Extract the (X, Y) coordinate from the center of the cell holding the provided text.  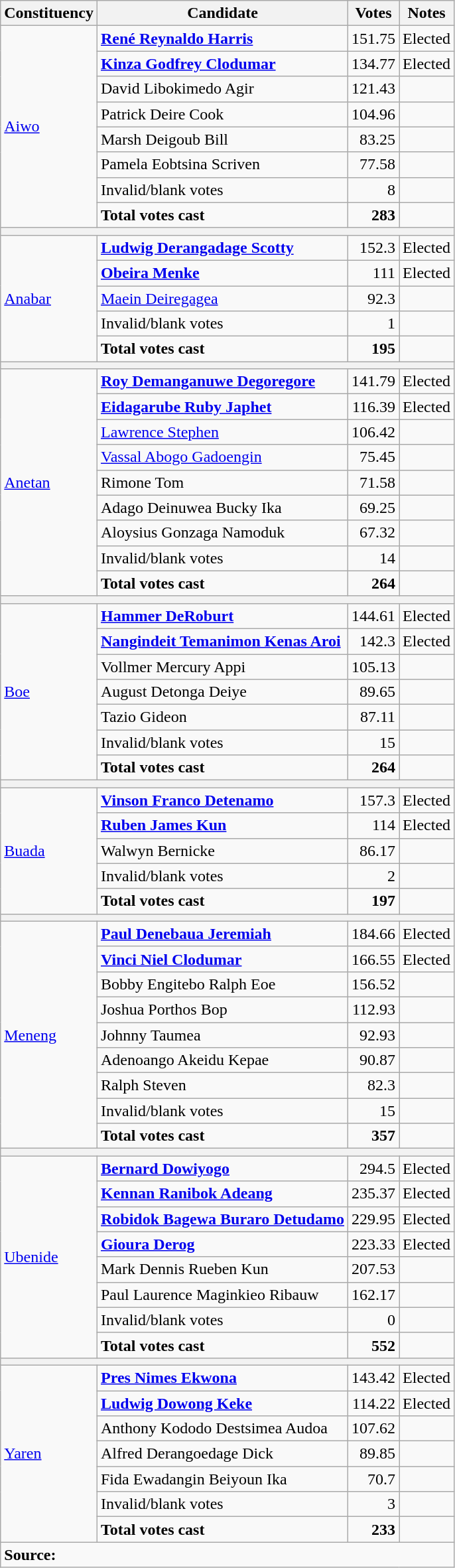
Notes (427, 13)
Vinci Niel Clodumar (222, 959)
Vinson Franco Detenamo (222, 800)
Boe (49, 691)
Anabar (49, 298)
Bobby Engitebo Ralph Eoe (222, 984)
Pamela Eobtsina Scriven (222, 165)
Paul Denebaua Jeremiah (222, 934)
Kennan Ranibok Adeang (222, 1194)
142.3 (373, 641)
Patrick Deire Cook (222, 114)
Buada (49, 851)
70.7 (373, 1479)
René Reynaldo Harris (222, 38)
Hammer DeRoburt (222, 616)
Votes (373, 13)
Obeira Menke (222, 273)
August Detonga Deiye (222, 692)
Eidagarube Ruby Japhet (222, 407)
144.61 (373, 616)
233 (373, 1530)
156.52 (373, 984)
92.93 (373, 1034)
Anthony Kododo Destsimea Audoa (222, 1429)
Gioura Derog (222, 1244)
89.85 (373, 1454)
116.39 (373, 407)
Ubenide (49, 1257)
Aiwo (49, 127)
Marsh Deigoub Bill (222, 139)
Robidok Bagewa Buraro Detudamo (222, 1219)
Fida Ewadangin Beiyoun Ika (222, 1479)
Meneng (49, 1035)
89.65 (373, 692)
106.42 (373, 432)
184.66 (373, 934)
1 (373, 324)
207.53 (373, 1269)
Ludwig Dowong Keke (222, 1403)
Source: (227, 1555)
Bernard Dowiyogo (222, 1169)
67.32 (373, 533)
83.25 (373, 139)
112.93 (373, 1009)
152.3 (373, 248)
151.75 (373, 38)
114 (373, 825)
Candidate (222, 13)
197 (373, 901)
229.95 (373, 1219)
Nangindeit Temanimon Kenas Aroi (222, 641)
90.87 (373, 1060)
Maein Deiregagea (222, 298)
14 (373, 558)
Lawrence Stephen (222, 432)
Pres Nimes Ekwona (222, 1378)
69.25 (373, 508)
552 (373, 1345)
Adago Deinuwea Bucky Ika (222, 508)
Constituency (49, 13)
166.55 (373, 959)
Ralph Steven (222, 1086)
Ludwig Derangadage Scotty (222, 248)
105.13 (373, 667)
0 (373, 1320)
Vollmer Mercury Appi (222, 667)
Roy Demanganuwe Degoregore (222, 382)
Paul Laurence Maginkieo Ribauw (222, 1295)
Walwyn Bernicke (222, 851)
357 (373, 1136)
77.58 (373, 165)
82.3 (373, 1086)
86.17 (373, 851)
Adenoango Akeidu Kepae (222, 1060)
Mark Dennis Rueben Kun (222, 1269)
Anetan (49, 483)
2 (373, 876)
Johnny Taumea (222, 1034)
235.37 (373, 1194)
Rimone Tom (222, 482)
195 (373, 349)
92.3 (373, 298)
3 (373, 1504)
75.45 (373, 457)
Aloysius Gonzaga Namoduk (222, 533)
104.96 (373, 114)
134.77 (373, 64)
Alfred Derangoedage Dick (222, 1454)
Kinza Godfrey Clodumar (222, 64)
Joshua Porthos Bop (222, 1009)
157.3 (373, 800)
223.33 (373, 1244)
143.42 (373, 1378)
Tazio Gideon (222, 717)
141.79 (373, 382)
Yaren (49, 1453)
Ruben James Kun (222, 825)
71.58 (373, 482)
294.5 (373, 1169)
8 (373, 190)
David Libokimedo Agir (222, 89)
283 (373, 215)
114.22 (373, 1403)
107.62 (373, 1429)
Vassal Abogo Gadoengin (222, 457)
121.43 (373, 89)
162.17 (373, 1295)
87.11 (373, 717)
111 (373, 273)
